Identify which cell holds the provided text, then report its [x, y] central coordinate. 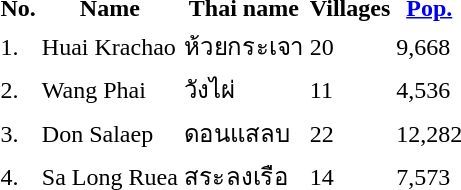
Huai Krachao [110, 46]
22 [350, 133]
20 [350, 46]
Don Salaep [110, 133]
11 [350, 90]
วังไผ่ [244, 90]
ดอนแสลบ [244, 133]
Wang Phai [110, 90]
ห้วยกระเจา [244, 46]
